Detect which cell encompasses the target text, then output its [x, y] center coordinate. 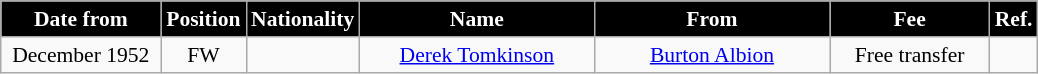
Position [204, 19]
Derek Tomkinson [476, 55]
Name [476, 19]
Free transfer [910, 55]
Date from [81, 19]
Nationality [302, 19]
Ref. [1014, 19]
December 1952 [81, 55]
Burton Albion [712, 55]
From [712, 19]
FW [204, 55]
Fee [910, 19]
